Scan for the cell matching the given text and deliver its [x, y] coordinate at center. 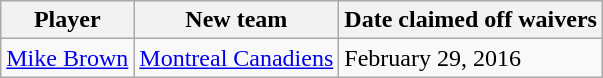
Mike Brown [68, 58]
Date claimed off waivers [471, 20]
Player [68, 20]
New team [236, 20]
February 29, 2016 [471, 58]
Montreal Canadiens [236, 58]
